Provide the (x, y) coordinate of the cell's center where the given text is located.  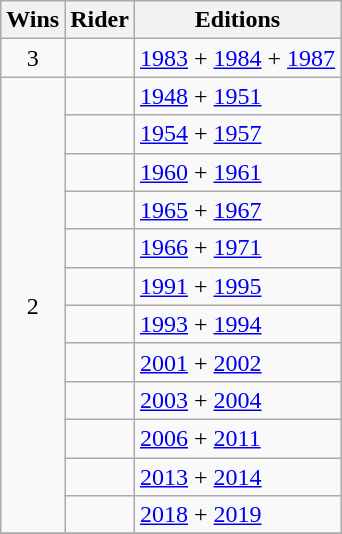
2013 + 2014 (237, 477)
1954 + 1957 (237, 134)
Editions (237, 20)
1948 + 1951 (237, 96)
2001 + 2002 (237, 362)
2006 + 2011 (237, 438)
1966 + 1971 (237, 248)
1960 + 1961 (237, 172)
3 (33, 58)
1965 + 1967 (237, 210)
1991 + 1995 (237, 286)
2 (33, 306)
1983 + 1984 + 1987 (237, 58)
2003 + 2004 (237, 400)
Wins (33, 20)
1993 + 1994 (237, 324)
2018 + 2019 (237, 515)
Rider (100, 20)
